Scan for the cell matching the given text and deliver its [X, Y] coordinate at center. 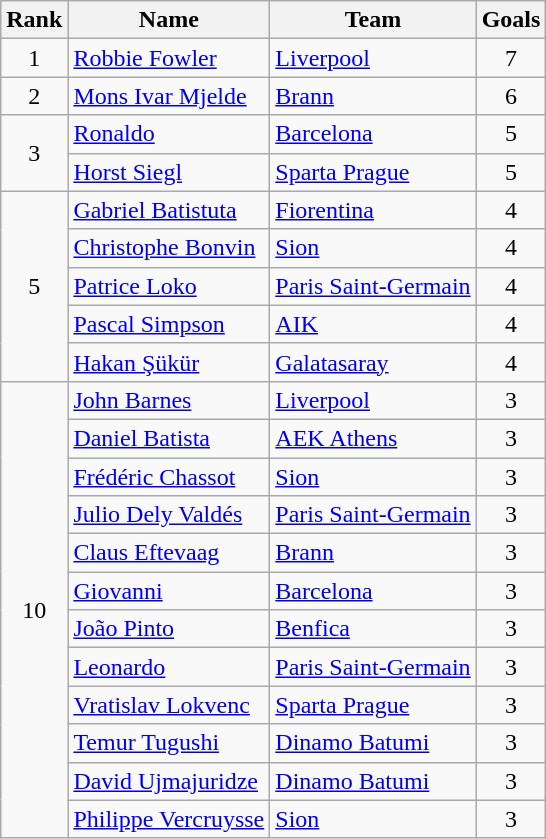
Gabriel Batistuta [169, 210]
Christophe Bonvin [169, 248]
Daniel Batista [169, 438]
Benfica [373, 629]
Rank [34, 20]
6 [511, 96]
Leonardo [169, 667]
Mons Ivar Mjelde [169, 96]
Ronaldo [169, 134]
João Pinto [169, 629]
AIK [373, 324]
Philippe Vercruysse [169, 819]
Horst Siegl [169, 172]
Goals [511, 20]
Pascal Simpson [169, 324]
10 [34, 610]
Galatasaray [373, 362]
Name [169, 20]
1 [34, 58]
David Ujmajuridze [169, 781]
2 [34, 96]
Giovanni [169, 591]
Robbie Fowler [169, 58]
Claus Eftevaag [169, 553]
Fiorentina [373, 210]
7 [511, 58]
Hakan Şükür [169, 362]
Julio Dely Valdés [169, 515]
AEK Athens [373, 438]
Temur Tugushi [169, 743]
Frédéric Chassot [169, 477]
John Barnes [169, 400]
Team [373, 20]
Patrice Loko [169, 286]
Vratislav Lokvenc [169, 705]
